Return the (X, Y) coordinate for the center point of the cell that contains the specified text.  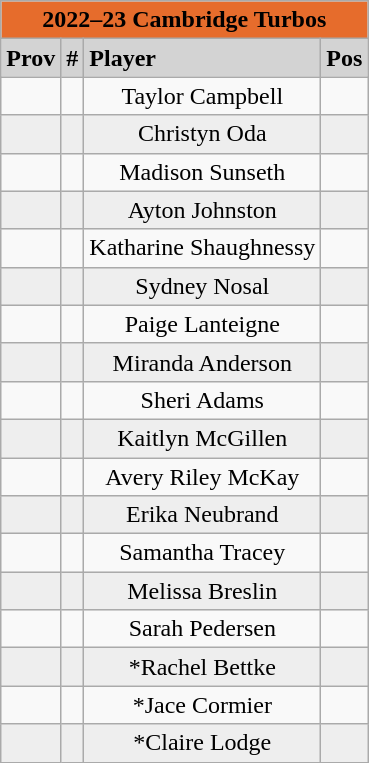
Sarah Pedersen (202, 629)
2022–23 Cambridge Turbos (184, 20)
*Rachel Bettke (202, 667)
Ayton Johnston (202, 210)
Sheri Adams (202, 400)
# (72, 58)
Samantha Tracey (202, 553)
Miranda Anderson (202, 362)
Christyn Oda (202, 134)
*Jace Cormier (202, 705)
Player (202, 58)
Avery Riley McKay (202, 477)
Taylor Campbell (202, 96)
Sydney Nosal (202, 286)
Katharine Shaughnessy (202, 248)
Erika Neubrand (202, 515)
Pos (344, 58)
Madison Sunseth (202, 172)
Melissa Breslin (202, 591)
Paige Lanteigne (202, 324)
Kaitlyn McGillen (202, 438)
Prov (31, 58)
*Claire Lodge (202, 743)
